For the text-containing cell, return its midpoint in [x, y] coordinate format. 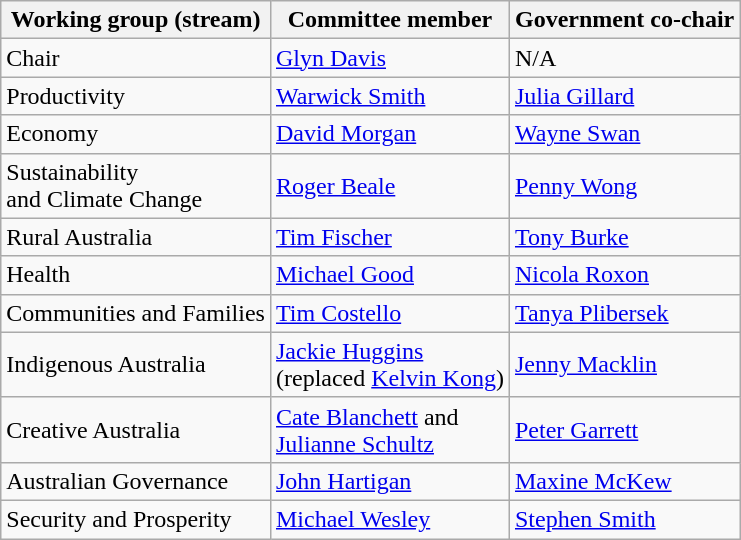
Stephen Smith [624, 519]
Michael Wesley [390, 519]
Wayne Swan [624, 134]
Economy [136, 134]
Maxine McKew [624, 481]
Jackie Huggins(replaced Kelvin Kong) [390, 364]
Indigenous Australia [136, 364]
Government co-chair [624, 20]
Communities and Families [136, 313]
Rural Australia [136, 237]
Warwick Smith [390, 96]
Julia Gillard [624, 96]
Tanya Plibersek [624, 313]
Health [136, 275]
Penny Wong [624, 186]
John Hartigan [390, 481]
Peter Garrett [624, 430]
Australian Governance [136, 481]
David Morgan [390, 134]
Chair [136, 58]
Creative Australia [136, 430]
Tim Fischer [390, 237]
Security and Prosperity [136, 519]
Tim Costello [390, 313]
Jenny Macklin [624, 364]
Tony Burke [624, 237]
Working group (stream) [136, 20]
Committee member [390, 20]
Roger Beale [390, 186]
Michael Good [390, 275]
Productivity [136, 96]
N/A [624, 58]
Cate Blanchett andJulianne Schultz [390, 430]
Nicola Roxon [624, 275]
Sustainabilityand Climate Change [136, 186]
Glyn Davis [390, 58]
